Scan for the cell matching the given text and deliver its (x, y) coordinate at center. 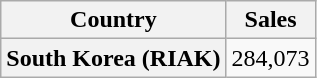
Sales (270, 20)
South Korea (RIAK) (114, 58)
284,073 (270, 58)
Country (114, 20)
